Return the [X, Y] coordinate for the center point of the cell that contains the specified text.  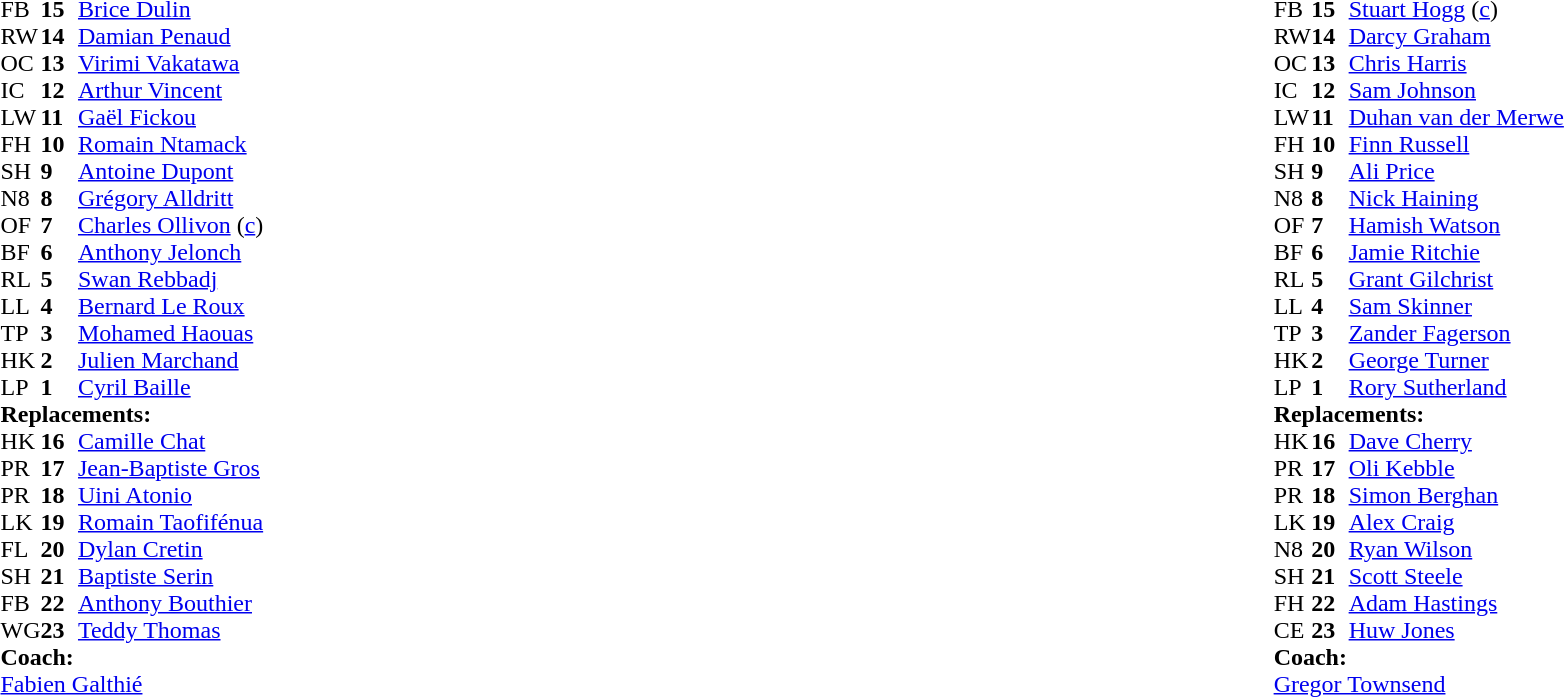
WG [20, 630]
Anthony Jelonch [170, 252]
Virimi Vakatawa [170, 64]
Romain Ntamack [170, 144]
Sam Skinner [1456, 306]
Nick Haining [1456, 198]
Bernard Le Roux [170, 306]
Zander Fagerson [1456, 334]
Charles Ollivon (c) [170, 226]
Alex Craig [1456, 522]
Cyril Baille [170, 388]
Anthony Bouthier [170, 604]
Swan Rebbadj [170, 280]
Gaël Fickou [170, 118]
Scott Steele [1456, 576]
Arthur Vincent [170, 90]
Dylan Cretin [170, 550]
Adam Hastings [1456, 604]
Teddy Thomas [170, 630]
Grégory Alldritt [170, 198]
Oli Kebble [1456, 468]
FL [20, 550]
FB [20, 604]
Romain Taofifénua [170, 522]
Gregor Townsend [1419, 684]
Chris Harris [1456, 64]
Finn Russell [1456, 144]
Baptiste Serin [170, 576]
Hamish Watson [1456, 226]
Huw Jones [1456, 630]
Uini Atonio [170, 496]
Darcy Graham [1456, 36]
CE [1293, 630]
Ryan Wilson [1456, 550]
Mohamed Haouas [170, 334]
Antoine Dupont [170, 172]
Dave Cherry [1456, 442]
Simon Berghan [1456, 496]
Jamie Ritchie [1456, 252]
Camille Chat [170, 442]
Ali Price [1456, 172]
Damian Penaud [170, 36]
Jean-Baptiste Gros [170, 468]
George Turner [1456, 360]
Julien Marchand [170, 360]
Rory Sutherland [1456, 388]
Sam Johnson [1456, 90]
Grant Gilchrist [1456, 280]
Duhan van der Merwe [1456, 118]
Fabien Galthié [132, 684]
